Determine the (x, y) coordinate at the center of the cell enclosing the given text.  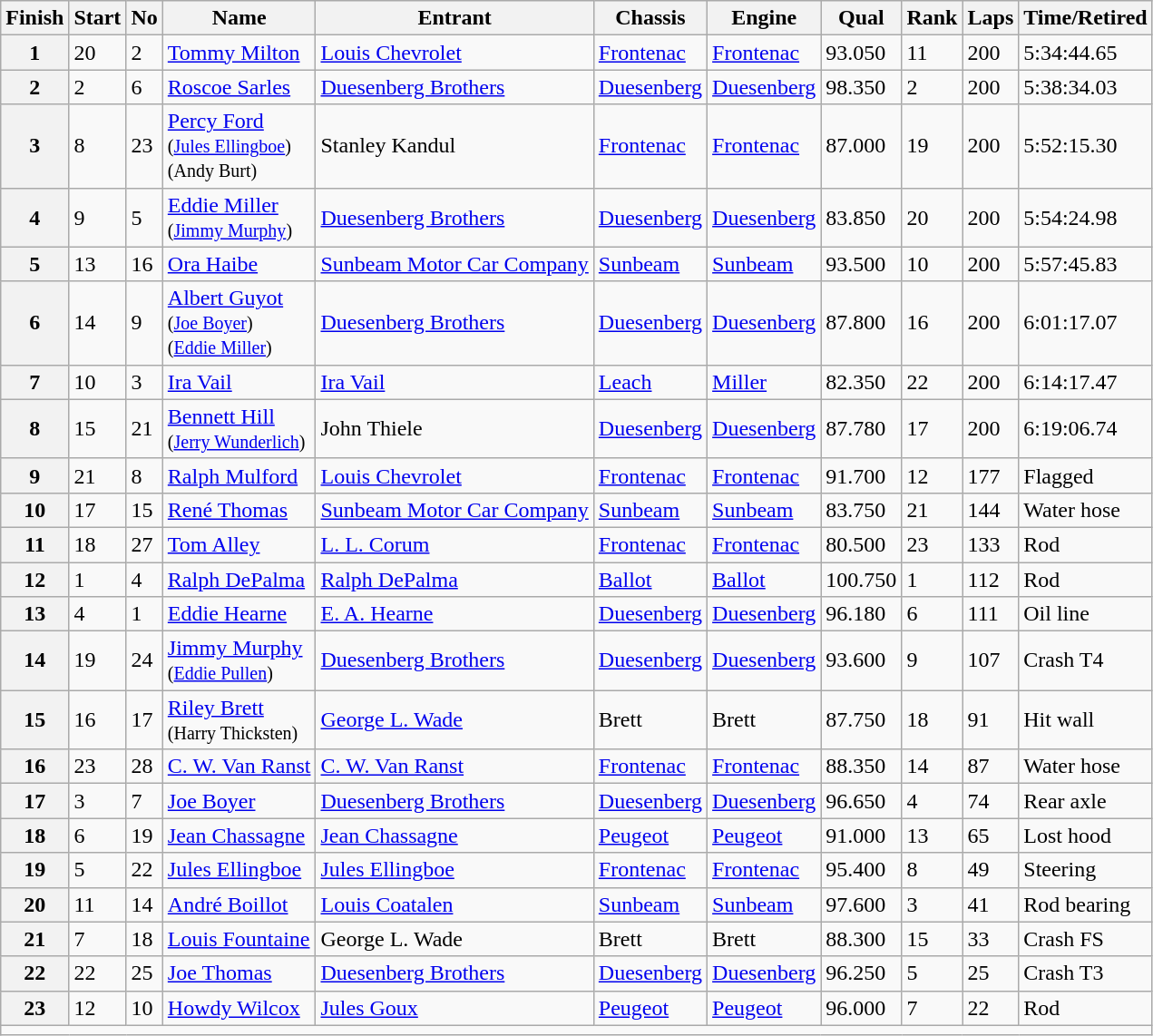
Rank (933, 18)
Jules Goux (454, 1008)
Miller (764, 382)
Stanley Kandul (454, 146)
96.650 (862, 801)
6:01:17.07 (1085, 323)
49 (991, 870)
Time/Retired (1085, 18)
Engine (764, 18)
Tom Alley (239, 544)
Leach (650, 382)
Entrant (454, 18)
97.600 (862, 904)
Louis Coatalen (454, 904)
74 (991, 801)
6:19:06.74 (1085, 428)
28 (144, 767)
Howdy Wilcox (239, 1008)
6:14:17.47 (1085, 382)
Jimmy Murphy(Eddie Pullen) (239, 660)
Laps (991, 18)
Ralph Mulford (239, 475)
Joe Boyer (239, 801)
65 (991, 836)
5:34:44.65 (1085, 53)
John Thiele (454, 428)
Joe Thomas (239, 973)
René Thomas (239, 510)
E. A. Hearne (454, 614)
Eddie Hearne (239, 614)
Steering (1085, 870)
27 (144, 544)
95.400 (862, 870)
96.180 (862, 614)
Oil line (1085, 614)
24 (144, 660)
5:38:34.03 (1085, 87)
91.000 (862, 836)
Bennett Hill(Jerry Wunderlich) (239, 428)
Flagged (1085, 475)
Qual (862, 18)
5:52:15.30 (1085, 146)
Albert Guyot(Joe Boyer)(Eddie Miller) (239, 323)
Tommy Milton (239, 53)
Riley Brett (Harry Thicksten) (239, 720)
82.350 (862, 382)
87.750 (862, 720)
Ora Haibe (239, 264)
Crash T4 (1085, 660)
100.750 (862, 580)
91 (991, 720)
41 (991, 904)
111 (991, 614)
144 (991, 510)
93.500 (862, 264)
87.000 (862, 146)
Eddie Miller (Jimmy Murphy) (239, 218)
177 (991, 475)
Rod bearing (1085, 904)
87.800 (862, 323)
Name (239, 18)
88.350 (862, 767)
Chassis (650, 18)
93.050 (862, 53)
Louis Fountaine (239, 939)
Rear axle (1085, 801)
Hit wall (1085, 720)
87.780 (862, 428)
80.500 (862, 544)
112 (991, 580)
Crash T3 (1085, 973)
Roscoe Sarles (239, 87)
33 (991, 939)
133 (991, 544)
Crash FS (1085, 939)
5:54:24.98 (1085, 218)
André Boillot (239, 904)
93.600 (862, 660)
Start (98, 18)
96.000 (862, 1008)
107 (991, 660)
83.750 (862, 510)
91.700 (862, 475)
88.300 (862, 939)
98.350 (862, 87)
L. L. Corum (454, 544)
83.850 (862, 218)
96.250 (862, 973)
No (144, 18)
Lost hood (1085, 836)
Percy Ford (Jules Ellingboe)(Andy Burt) (239, 146)
5:57:45.83 (1085, 264)
Finish (34, 18)
87 (991, 767)
